From the cell containing the given text, extract its center point as [x, y] coordinate. 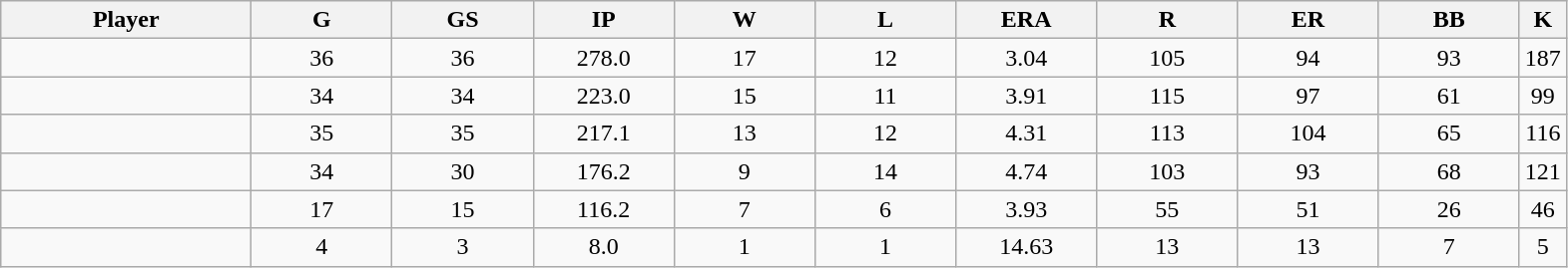
217.1 [603, 134]
46 [1543, 209]
104 [1307, 134]
ER [1307, 20]
Player [126, 20]
121 [1543, 171]
187 [1543, 58]
51 [1307, 209]
115 [1168, 96]
6 [884, 209]
GS [463, 20]
3 [463, 247]
105 [1168, 58]
BB [1449, 20]
14.63 [1026, 247]
99 [1543, 96]
9 [745, 171]
11 [884, 96]
223.0 [603, 96]
L [884, 20]
4.74 [1026, 171]
116.2 [603, 209]
ERA [1026, 20]
8.0 [603, 247]
26 [1449, 209]
68 [1449, 171]
61 [1449, 96]
4 [321, 247]
176.2 [603, 171]
97 [1307, 96]
65 [1449, 134]
30 [463, 171]
3.91 [1026, 96]
IP [603, 20]
55 [1168, 209]
3.93 [1026, 209]
R [1168, 20]
94 [1307, 58]
113 [1168, 134]
3.04 [1026, 58]
K [1543, 20]
278.0 [603, 58]
116 [1543, 134]
103 [1168, 171]
14 [884, 171]
W [745, 20]
G [321, 20]
5 [1543, 247]
4.31 [1026, 134]
